Capture the cell that displays the provided text and extract its (X, Y) central coordinate. 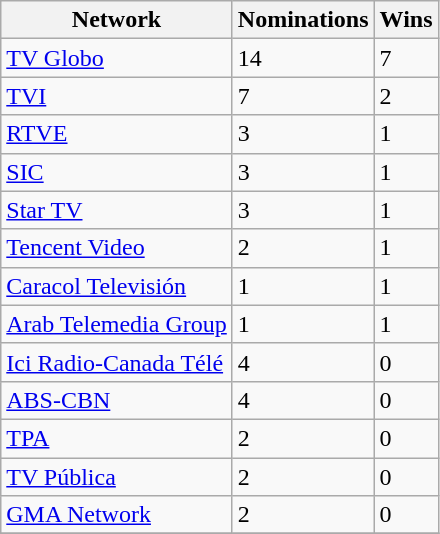
TVI (117, 96)
Wins (406, 20)
Caracol Televisión (117, 286)
SIC (117, 172)
GMA Network (117, 515)
Ici Radio-Canada Télé (117, 362)
TV Pública (117, 477)
Star TV (117, 210)
TPA (117, 438)
Network (117, 20)
RTVE (117, 134)
Tencent Video (117, 248)
14 (303, 58)
ABS-CBN (117, 400)
Nominations (303, 20)
Arab Telemedia Group (117, 324)
TV Globo (117, 58)
